Capture the cell that displays the provided text and extract its [x, y] central coordinate. 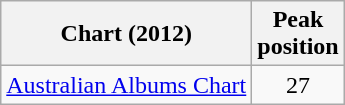
27 [298, 85]
Peakposition [298, 34]
Australian Albums Chart [126, 85]
Chart (2012) [126, 34]
